Return (x, y) of the center of cell containing provided text 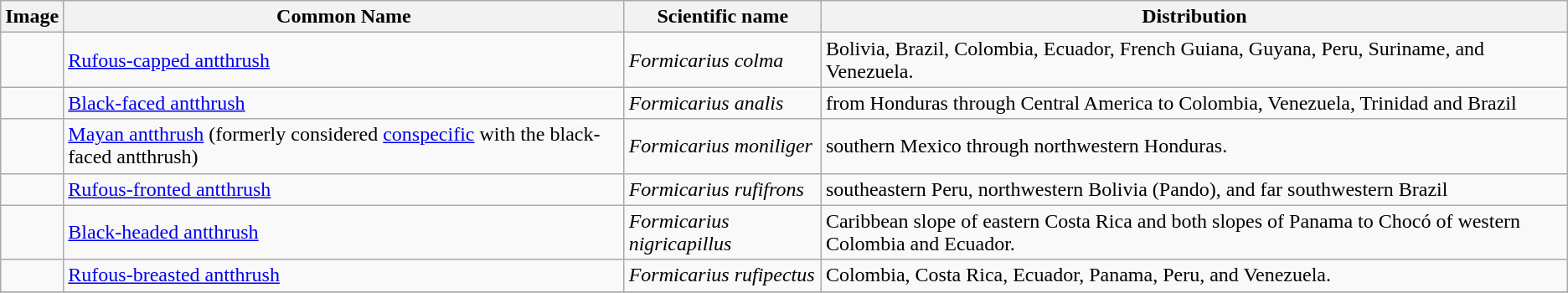
Rufous-fronted antthrush (343, 189)
Rufous-breasted antthrush (343, 275)
Bolivia, Brazil, Colombia, Ecuador, French Guiana, Guyana, Peru, Suriname, and Venezuela. (1194, 60)
southern Mexico through northwestern Honduras. (1194, 146)
Formicarius colma (722, 60)
Formicarius rufipectus (722, 275)
Colombia, Costa Rica, Ecuador, Panama, Peru, and Venezuela. (1194, 275)
Formicarius moniliger (722, 146)
Formicarius rufifrons (722, 189)
Scientific name (722, 17)
southeastern Peru, northwestern Bolivia (Pando), and far southwestern Brazil (1194, 189)
Black-faced antthrush (343, 103)
Black-headed antthrush (343, 233)
Rufous-capped antthrush (343, 60)
Distribution (1194, 17)
Formicarius analis (722, 103)
Mayan antthrush (formerly considered conspecific with the black-faced antthrush) (343, 146)
Caribbean slope of eastern Costa Rica and both slopes of Panama to Chocó of western Colombia and Ecuador. (1194, 233)
Common Name (343, 17)
Image (32, 17)
Formicarius nigricapillus (722, 233)
from Honduras through Central America to Colombia, Venezuela, Trinidad and Brazil (1194, 103)
